Identify which cell holds the provided text, then report its (X, Y) central coordinate. 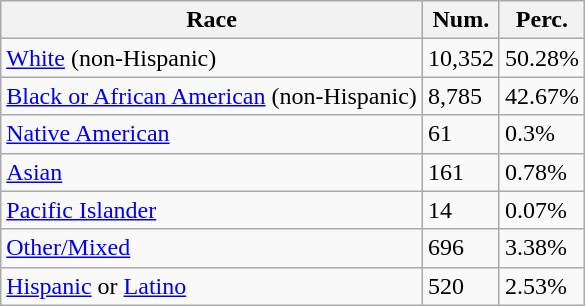
White (non-Hispanic) (212, 58)
Native American (212, 134)
Pacific Islander (212, 210)
Black or African American (non-Hispanic) (212, 96)
0.07% (542, 210)
Hispanic or Latino (212, 286)
Num. (460, 20)
50.28% (542, 58)
0.78% (542, 172)
61 (460, 134)
3.38% (542, 248)
14 (460, 210)
Asian (212, 172)
0.3% (542, 134)
Other/Mixed (212, 248)
8,785 (460, 96)
2.53% (542, 286)
Perc. (542, 20)
161 (460, 172)
10,352 (460, 58)
520 (460, 286)
696 (460, 248)
Race (212, 20)
42.67% (542, 96)
